Return the (x, y) coordinate for the center point of the cell that contains the specified text.  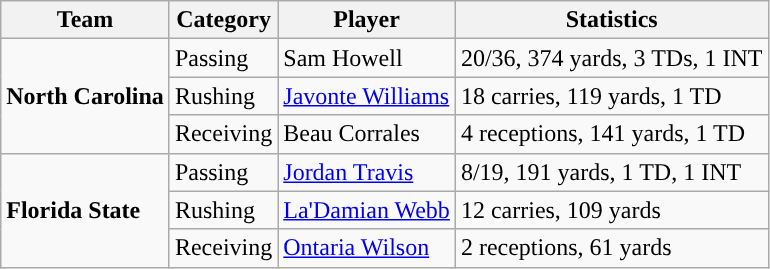
12 carries, 109 yards (612, 210)
8/19, 191 yards, 1 TD, 1 INT (612, 172)
Sam Howell (367, 58)
Statistics (612, 20)
18 carries, 119 yards, 1 TD (612, 96)
20/36, 374 yards, 3 TDs, 1 INT (612, 58)
4 receptions, 141 yards, 1 TD (612, 134)
Florida State (86, 210)
Jordan Travis (367, 172)
La'Damian Webb (367, 210)
Ontaria Wilson (367, 248)
Player (367, 20)
Category (223, 20)
North Carolina (86, 96)
Team (86, 20)
Javonte Williams (367, 96)
Beau Corrales (367, 134)
2 receptions, 61 yards (612, 248)
